Extract the [x, y] coordinate from the center of the cell holding the provided text.  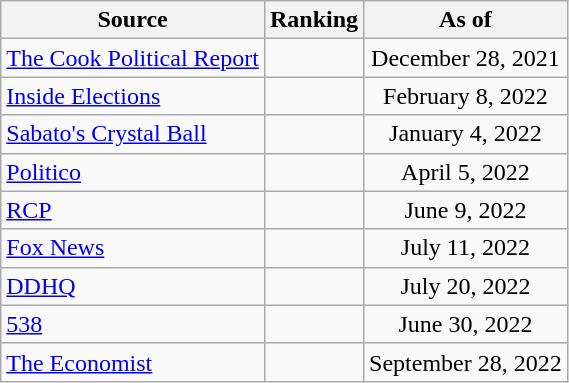
Fox News [133, 248]
Source [133, 20]
July 11, 2022 [466, 248]
The Cook Political Report [133, 58]
April 5, 2022 [466, 172]
Politico [133, 172]
DDHQ [133, 286]
RCP [133, 210]
The Economist [133, 362]
July 20, 2022 [466, 286]
Inside Elections [133, 96]
As of [466, 20]
June 30, 2022 [466, 324]
February 8, 2022 [466, 96]
538 [133, 324]
December 28, 2021 [466, 58]
Ranking [314, 20]
September 28, 2022 [466, 362]
January 4, 2022 [466, 134]
Sabato's Crystal Ball [133, 134]
June 9, 2022 [466, 210]
